From the cell containing the given text, extract its center point as (X, Y) coordinate. 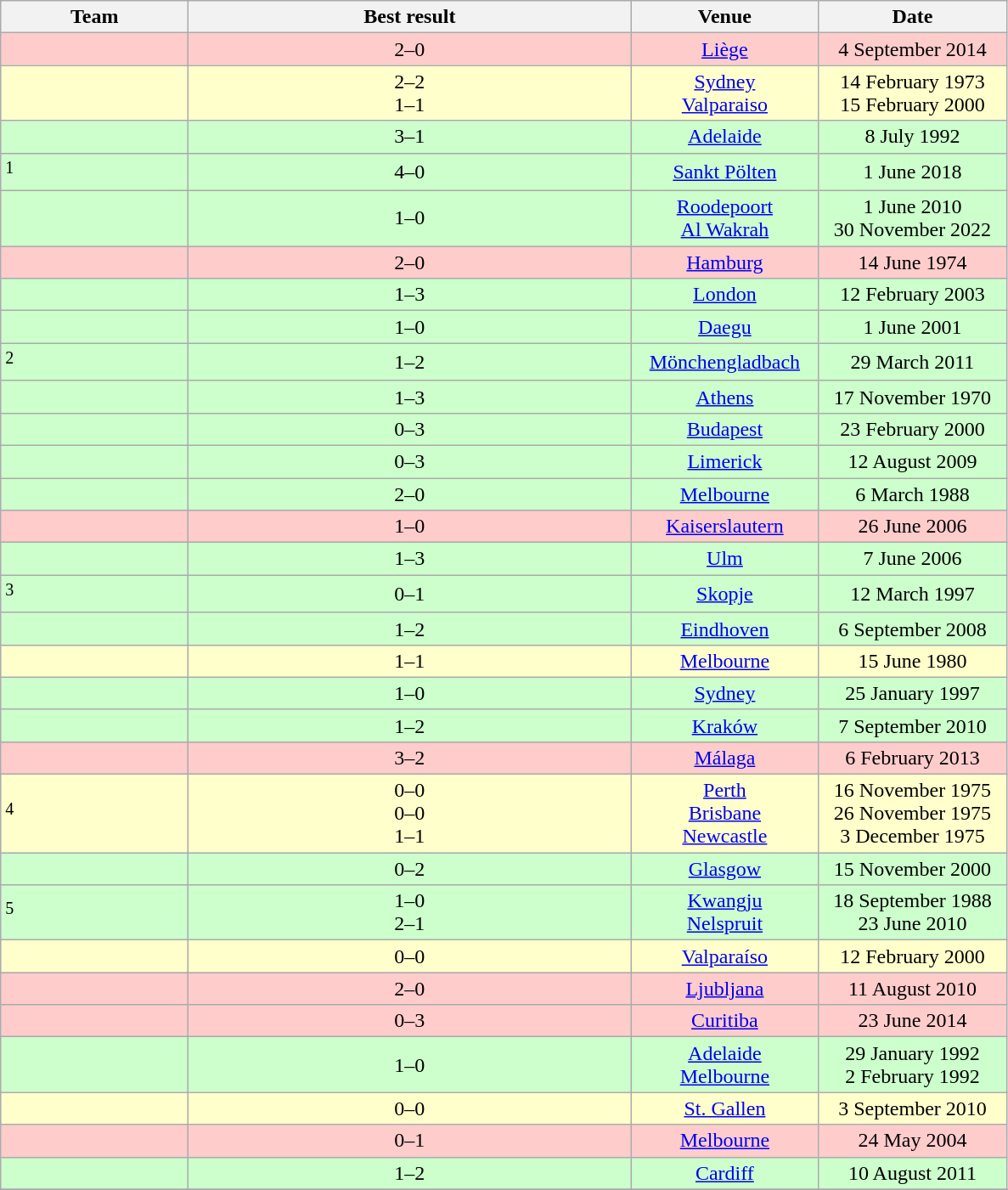
18 September 1988 23 June 2010 (912, 912)
3–2 (409, 759)
Ljubljana (725, 989)
Perth Brisbane Newcastle (725, 814)
4–0 (409, 172)
Skopje (725, 595)
12 February 2000 (912, 956)
Budapest (725, 429)
14 June 1974 (912, 262)
12 August 2009 (912, 461)
29 March 2011 (912, 362)
St. Gallen (725, 1108)
26 June 2006 (912, 527)
24 May 2004 (912, 1141)
29 January 1992 2 February 1992 (912, 1065)
Sydney (725, 693)
0–0 0–0 1–1 (409, 814)
17 November 1970 (912, 397)
Kwangju Nelspruit (725, 912)
Mönchengladbach (725, 362)
Daegu (725, 327)
7 June 2006 (912, 559)
10 August 2011 (912, 1173)
6 September 2008 (912, 629)
Cardiff (725, 1173)
Sankt Pölten (725, 172)
1–0 2–1 (409, 912)
11 August 2010 (912, 989)
23 February 2000 (912, 429)
Glasgow (725, 869)
Team (95, 17)
Venue (725, 17)
8 July 1992 (912, 137)
Curitiba (725, 1021)
London (725, 295)
6 March 1988 (912, 494)
1–1 (409, 661)
Date (912, 17)
Best result (409, 17)
23 June 2014 (912, 1021)
15 November 2000 (912, 869)
3 (95, 595)
4 (95, 814)
16 November 1975 26 November 1975 3 December 1975 (912, 814)
Adelaide Melbourne (725, 1065)
Adelaide (725, 137)
3–1 (409, 137)
14 February 1973 15 February 2000 (912, 93)
6 February 2013 (912, 759)
12 March 1997 (912, 595)
3 September 2010 (912, 1108)
1 June 2010 30 November 2022 (912, 219)
1 (95, 172)
1 June 2001 (912, 327)
Liège (725, 49)
12 February 2003 (912, 295)
Sydney Valparaiso (725, 93)
25 January 1997 (912, 693)
4 September 2014 (912, 49)
0–2 (409, 869)
Athens (725, 397)
Limerick (725, 461)
Ulm (725, 559)
5 (95, 912)
15 June 1980 (912, 661)
1 June 2018 (912, 172)
Kaiserslautern (725, 527)
2 (95, 362)
Málaga (725, 759)
2–2 1–1 (409, 93)
Valparaíso (725, 956)
Kraków (725, 725)
Eindhoven (725, 629)
Hamburg (725, 262)
7 September 2010 (912, 725)
Roodepoort Al Wakrah (725, 219)
